Pinpoint the cell where the given text exists, returning its [X, Y] midpoint coordinate. 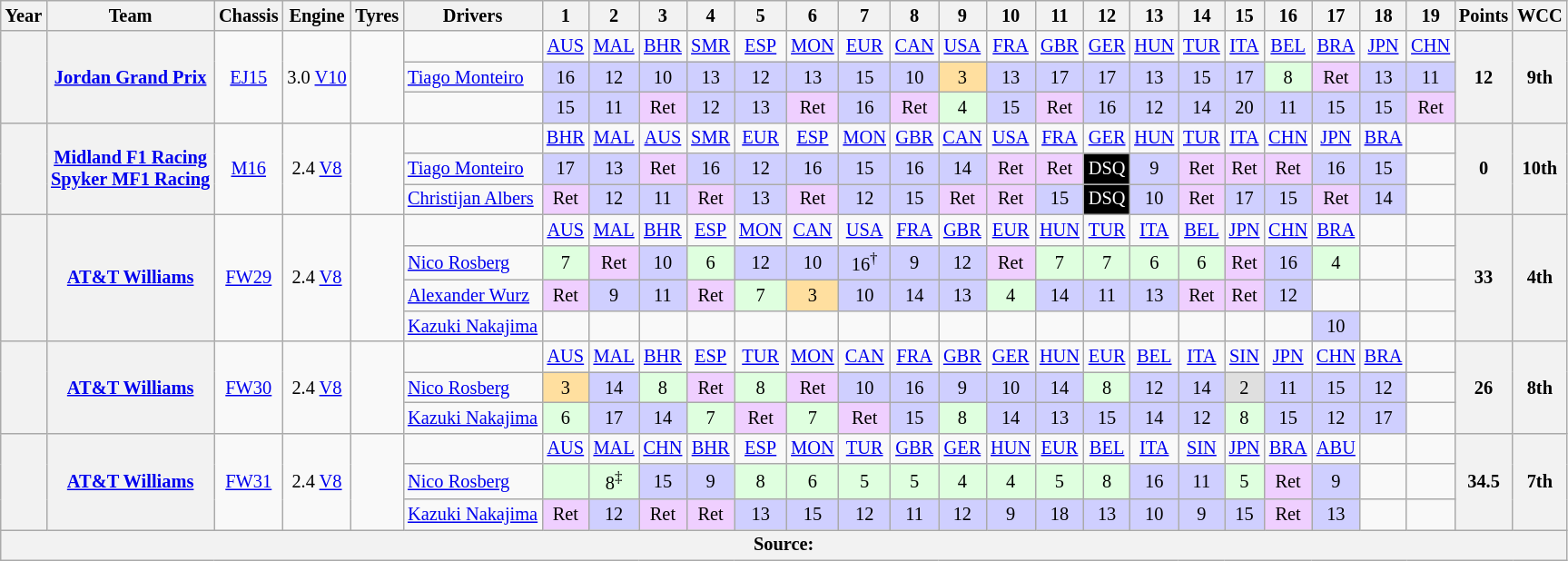
Chassis [249, 15]
26 [1484, 387]
9th [1540, 76]
FW30 [249, 387]
1 [566, 15]
Alexander Wurz [472, 296]
Tyres [377, 15]
4th [1540, 278]
34.5 [1484, 481]
Midland F1 RacingSpyker MF1 Racing [131, 169]
8th [1540, 387]
EJ15 [249, 76]
Year [24, 15]
Drivers [472, 15]
M16 [249, 169]
16† [864, 263]
8‡ [614, 481]
Jordan Grand Prix [131, 76]
Source: [784, 545]
FW29 [249, 278]
WCC [1540, 15]
Engine [316, 15]
7th [1540, 481]
ABU [1336, 448]
10th [1540, 169]
0 [1484, 169]
3.0 V10 [316, 76]
Team [131, 15]
33 [1484, 278]
20 [1245, 107]
Points [1484, 15]
19 [1431, 15]
Christijan Albers [472, 199]
FW31 [249, 481]
